Output the (X, Y) coordinate of the center of the cell containing the given text.  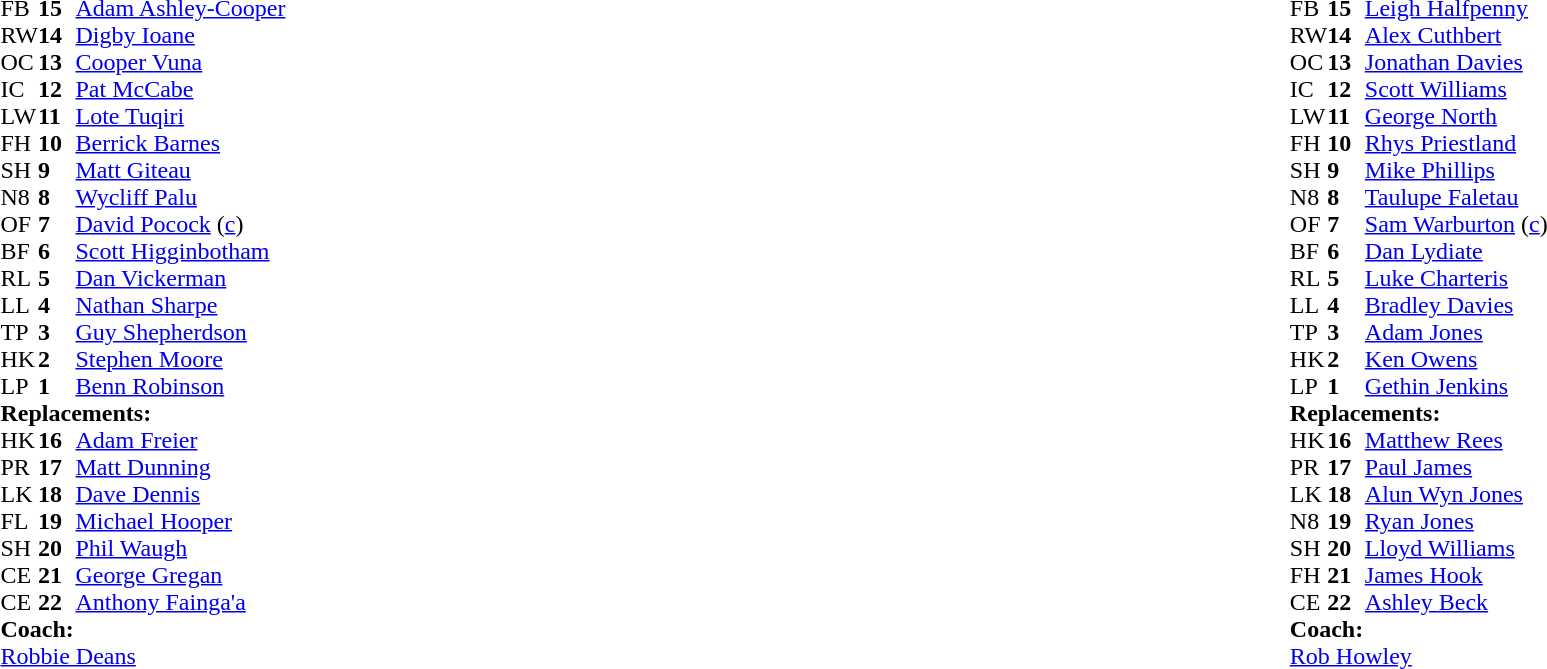
Scott Higginbotham (181, 252)
Phil Waugh (181, 548)
Wycliff Palu (181, 198)
Benn Robinson (181, 386)
George Gregan (181, 576)
Nathan Sharpe (181, 306)
Matt Giteau (181, 170)
Michael Hooper (181, 522)
Matt Dunning (181, 468)
Stephen Moore (181, 360)
Lote Tuqiri (181, 116)
FL (19, 522)
Berrick Barnes (181, 144)
Adam Freier (181, 440)
David Pocock (c) (181, 224)
Dan Vickerman (181, 278)
Coach: (142, 630)
Pat McCabe (181, 90)
Digby Ioane (181, 36)
Robbie Deans (142, 656)
Dave Dennis (181, 494)
Guy Shepherdson (181, 332)
Replacements: (142, 414)
Cooper Vuna (181, 62)
Anthony Fainga'a (181, 602)
